Output the (x, y) coordinate of the center of the cell containing the given text.  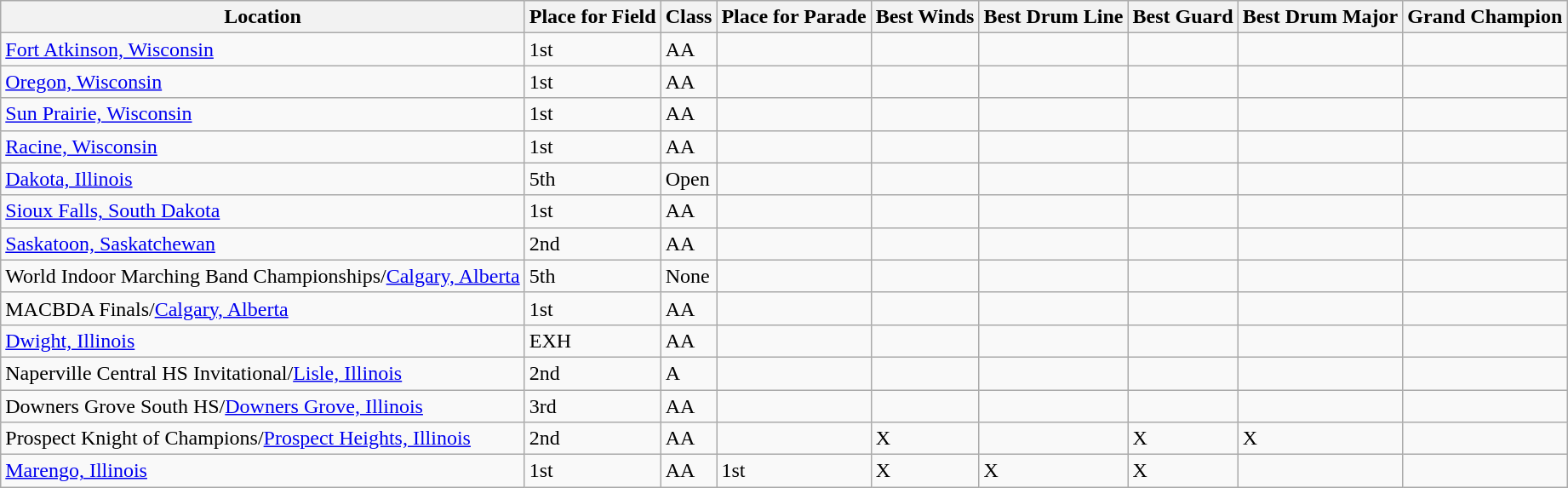
Marengo, Illinois (262, 471)
Saskatoon, Saskatchewan (262, 244)
Dakota, Illinois (262, 179)
3rd (592, 406)
Place for Field (592, 17)
Fort Atkinson, Wisconsin (262, 49)
Racine, Wisconsin (262, 146)
EXH (592, 341)
A (689, 373)
Class (689, 17)
Grand Champion (1485, 17)
Dwight, Illinois (262, 341)
Sun Prairie, Wisconsin (262, 114)
Best Drum Major (1320, 17)
Prospect Knight of Champions/Prospect Heights, Illinois (262, 439)
Best Drum Line (1054, 17)
Best Guard (1183, 17)
Oregon, Wisconsin (262, 82)
Downers Grove South HS/Downers Grove, Illinois (262, 406)
Open (689, 179)
Best Winds (924, 17)
Location (262, 17)
Naperville Central HS Invitational/Lisle, Illinois (262, 373)
None (689, 276)
Place for Parade (793, 17)
Sioux Falls, South Dakota (262, 211)
MACBDA Finals/Calgary, Alberta (262, 308)
World Indoor Marching Band Championships/Calgary, Alberta (262, 276)
